For the text-containing cell, return its midpoint in [X, Y] coordinate format. 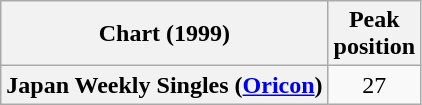
Japan Weekly Singles (Oricon) [164, 85]
27 [374, 85]
Peakposition [374, 34]
Chart (1999) [164, 34]
